Identify which cell holds the provided text, then report its (x, y) central coordinate. 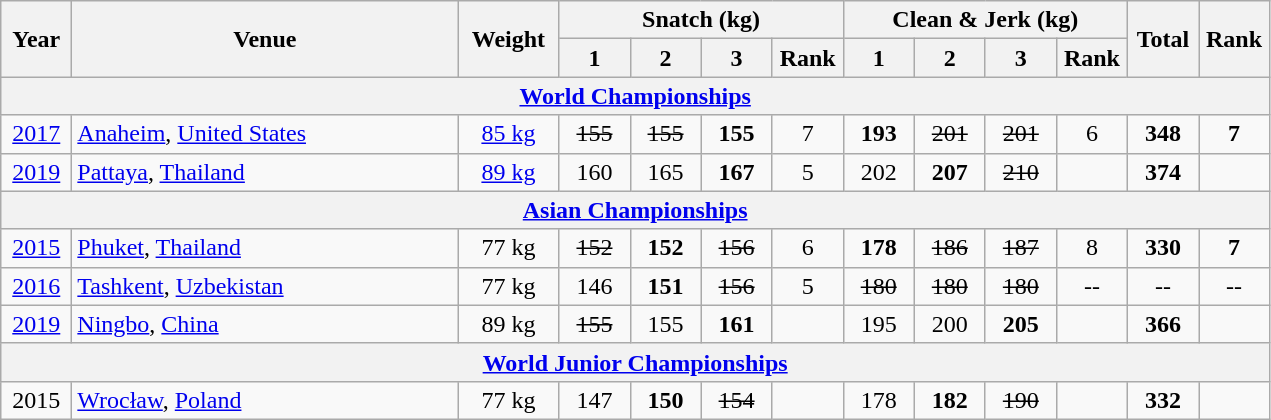
187 (1020, 248)
190 (1020, 400)
195 (878, 324)
Weight (508, 39)
200 (950, 324)
146 (594, 286)
202 (878, 172)
Asian Championships (636, 210)
Venue (265, 39)
151 (666, 286)
Ningbo, China (265, 324)
Phuket, Thailand (265, 248)
374 (1162, 172)
Total (1162, 39)
348 (1162, 134)
2017 (36, 134)
Pattaya, Thailand (265, 172)
150 (666, 400)
165 (666, 172)
World Junior Championships (636, 362)
Clean & Jerk (kg) (985, 20)
161 (736, 324)
186 (950, 248)
210 (1020, 172)
Wrocław, Poland (265, 400)
World Championships (636, 96)
160 (594, 172)
205 (1020, 324)
366 (1162, 324)
330 (1162, 248)
Snatch (kg) (701, 20)
Tashkent, Uzbekistan (265, 286)
2016 (36, 286)
85 kg (508, 134)
207 (950, 172)
Year (36, 39)
Anaheim, United States (265, 134)
182 (950, 400)
8 (1092, 248)
167 (736, 172)
193 (878, 134)
332 (1162, 400)
154 (736, 400)
147 (594, 400)
